Pinpoint the cell where the given text exists, returning its (X, Y) midpoint coordinate. 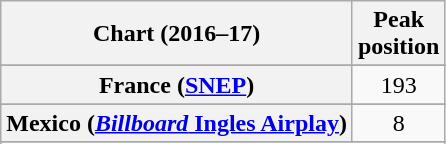
Chart (2016–17) (177, 34)
France (SNEP) (177, 85)
193 (398, 85)
8 (398, 123)
Mexico (Billboard Ingles Airplay) (177, 123)
Peakposition (398, 34)
